Pinpoint the cell where the given text exists, returning its (x, y) midpoint coordinate. 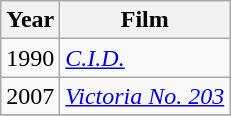
Film (145, 20)
Victoria No. 203 (145, 96)
2007 (30, 96)
1990 (30, 58)
C.I.D. (145, 58)
Year (30, 20)
